Identify which cell holds the provided text, then report its [x, y] central coordinate. 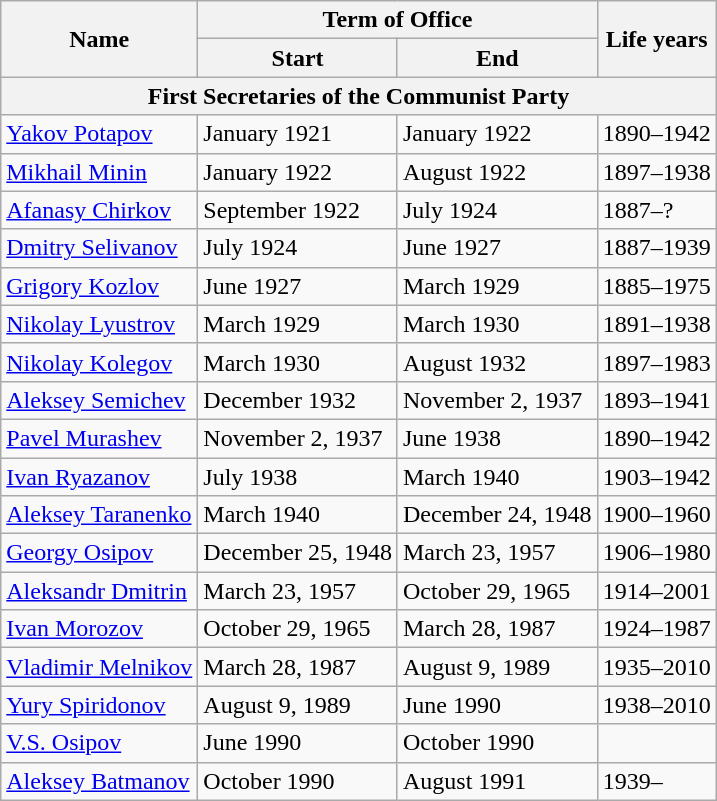
1885–1975 [656, 286]
End [497, 58]
1903–1942 [656, 477]
Yury Spiridonov [100, 705]
Ivan Morozov [100, 629]
1891–1938 [656, 324]
Aleksey Taranenko [100, 515]
Grigory Kozlov [100, 286]
Start [298, 58]
1897–1938 [656, 172]
1897–1983 [656, 362]
August 1922 [497, 172]
Vladimir Melnikov [100, 667]
Term of Office [398, 20]
1887–? [656, 210]
August 1932 [497, 362]
December 1932 [298, 400]
Nikolay Kolegov [100, 362]
Pavel Murashev [100, 438]
Ivan Ryazanov [100, 477]
Life years [656, 39]
1939– [656, 781]
Aleksandr Dmitrin [100, 591]
January 1921 [298, 134]
Nikolay Lyustrov [100, 324]
Aleksey Semichev [100, 400]
1924–1987 [656, 629]
Yakov Potapov [100, 134]
December 24, 1948 [497, 515]
First Secretaries of the Communist Party [358, 96]
1935–2010 [656, 667]
1893–1941 [656, 400]
V.S. Osipov [100, 743]
1938–2010 [656, 705]
1906–1980 [656, 553]
1887–1939 [656, 248]
Afanasy Chirkov [100, 210]
June 1938 [497, 438]
August 1991 [497, 781]
Name [100, 39]
Mikhail Minin [100, 172]
December 25, 1948 [298, 553]
Aleksey Batmanov [100, 781]
Georgy Osipov [100, 553]
July 1938 [298, 477]
1900–1960 [656, 515]
1914–2001 [656, 591]
September 1922 [298, 210]
Dmitry Selivanov [100, 248]
